Locate the cell with the specified text and output its (X, Y) center coordinate. 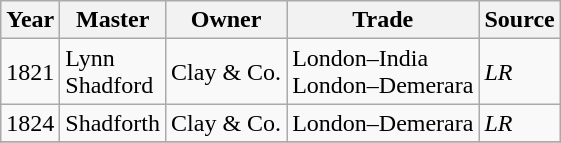
Source (520, 20)
Master (113, 20)
London–Demerara (383, 123)
Year (30, 20)
1821 (30, 72)
1824 (30, 123)
Trade (383, 20)
Owner (226, 20)
Shadforth (113, 123)
London–IndiaLondon–Demerara (383, 72)
LynnShadford (113, 72)
